Scan for the cell matching the given text and deliver its (X, Y) coordinate at center. 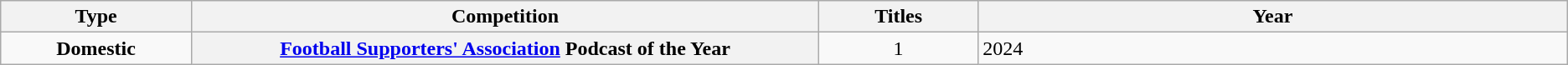
Competition (504, 17)
Type (96, 17)
Domestic (96, 48)
Titles (899, 17)
Year (1273, 17)
2024 (1273, 48)
1 (899, 48)
Football Supporters' Association Podcast of the Year (504, 48)
